Detect which cell encompasses the target text, then output its [X, Y] center coordinate. 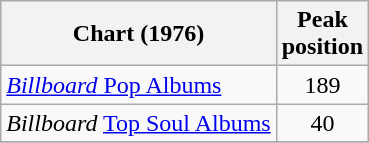
40 [322, 123]
189 [322, 85]
Peakposition [322, 34]
Billboard Pop Albums [138, 85]
Chart (1976) [138, 34]
Billboard Top Soul Albums [138, 123]
